Identify which cell holds the provided text, then report its [X, Y] central coordinate. 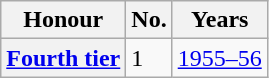
Honour [64, 20]
1 [149, 58]
Fourth tier [64, 58]
1955–56 [220, 58]
Years [220, 20]
No. [149, 20]
